Provide the [x, y] coordinate of the cell's center where the given text is located.  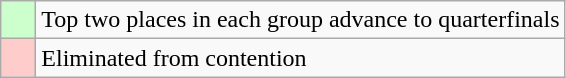
Eliminated from contention [300, 58]
Top two places in each group advance to quarterfinals [300, 20]
